Pinpoint the cell where the given text exists, returning its (X, Y) midpoint coordinate. 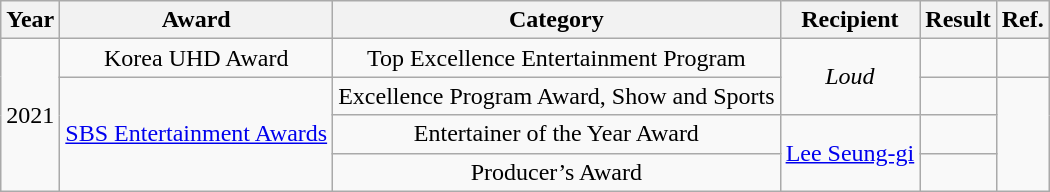
Loud (850, 77)
Award (196, 20)
2021 (30, 115)
Result (958, 20)
Ref. (1022, 20)
Korea UHD Award (196, 58)
Lee Seung-gi (850, 153)
Category (556, 20)
Producer’s Award (556, 172)
Excellence Program Award, Show and Sports (556, 96)
Entertainer of the Year Award (556, 134)
Year (30, 20)
SBS Entertainment Awards (196, 134)
Recipient (850, 20)
Top Excellence Entertainment Program (556, 58)
